Detect which cell encompasses the target text, then output its [x, y] center coordinate. 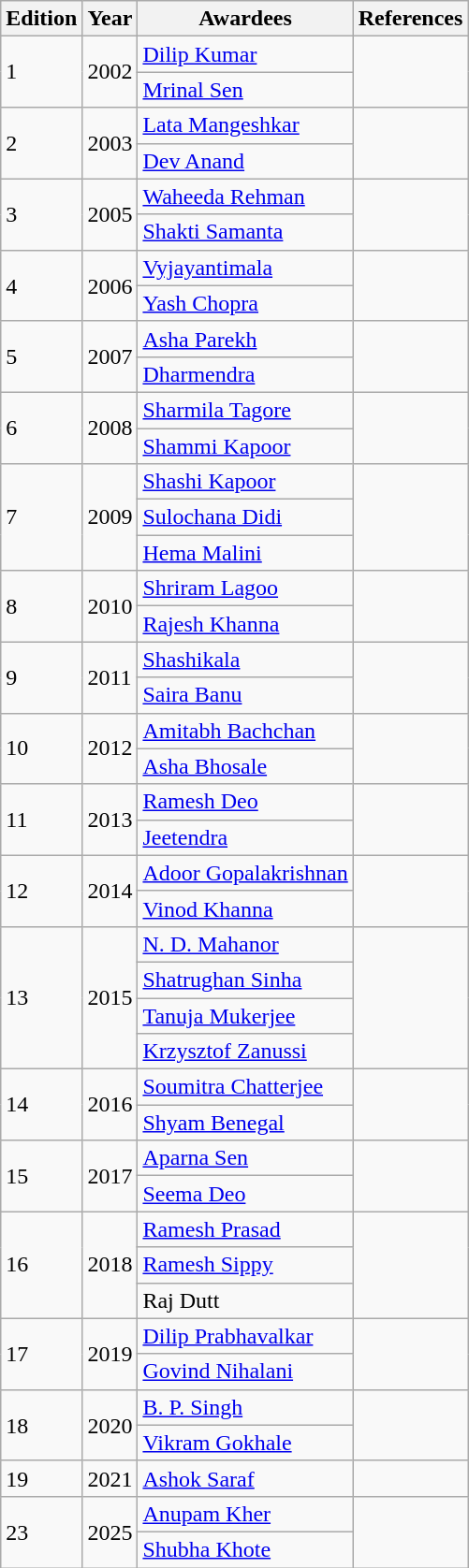
6 [41, 428]
2015 [110, 997]
17 [41, 1354]
Year [110, 19]
Raj Dutt [245, 1300]
15 [41, 1176]
Ramesh Sippy [245, 1265]
Rajesh Khanna [245, 624]
2019 [110, 1354]
10 [41, 748]
16 [41, 1265]
Awardees [245, 19]
Yash Chopra [245, 303]
Shashi Kapoor [245, 482]
Asha Parekh [245, 339]
23 [41, 1532]
Dev Anand [245, 161]
8 [41, 606]
Jeetendra [245, 837]
2006 [110, 285]
N. D. Mahanor [245, 944]
18 [41, 1425]
19 [41, 1478]
7 [41, 517]
12 [41, 891]
Shakti Samanta [245, 232]
Lata Mangeshkar [245, 125]
Aparna Sen [245, 1158]
2016 [110, 1105]
B. P. Singh [245, 1407]
2012 [110, 748]
Soumitra Chatterjee [245, 1087]
Shubha Khote [245, 1549]
Anupam Kher [245, 1514]
Govind Nihalani [245, 1372]
2020 [110, 1425]
3 [41, 214]
Amitabh Bachchan [245, 731]
2010 [110, 606]
Edition [41, 19]
Vyjayantimala [245, 268]
Saira Banu [245, 695]
Vikram Gokhale [245, 1443]
Hema Malini [245, 553]
Waheeda Rehman [245, 196]
Asha Bhosale [245, 766]
Sharmila Tagore [245, 410]
2018 [110, 1265]
Mrinal Sen [245, 90]
Shriram Lagoo [245, 588]
2003 [110, 143]
Dilip Kumar [245, 54]
Ramesh Deo [245, 802]
Dilip Prabhavalkar [245, 1336]
2002 [110, 72]
Vinod Khanna [245, 908]
Tanuja Mukerjee [245, 1015]
Krzysztof Zanussi [245, 1052]
2 [41, 143]
Ashok Saraf [245, 1478]
2011 [110, 677]
2009 [110, 517]
Shammi Kapoor [245, 446]
Ramesh Prasad [245, 1229]
14 [41, 1105]
13 [41, 997]
2014 [110, 891]
References [410, 19]
1 [41, 72]
Seema Deo [245, 1194]
2007 [110, 356]
Shatrughan Sinha [245, 980]
2021 [110, 1478]
2025 [110, 1532]
Shashikala [245, 660]
Sulochana Didi [245, 517]
2008 [110, 428]
5 [41, 356]
Adoor Gopalakrishnan [245, 873]
2013 [110, 820]
Shyam Benegal [245, 1123]
2005 [110, 214]
9 [41, 677]
4 [41, 285]
2017 [110, 1176]
Dharmendra [245, 374]
11 [41, 820]
